From the cell containing the given text, extract its center point as [x, y] coordinate. 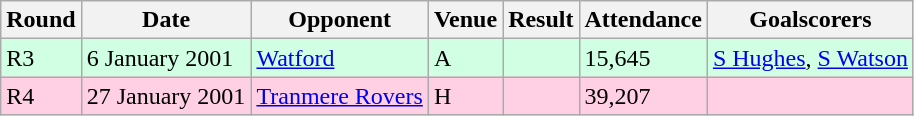
A [465, 58]
Watford [340, 58]
Round [41, 20]
Attendance [643, 20]
39,207 [643, 96]
Venue [465, 20]
H [465, 96]
S Hughes, S Watson [810, 58]
Goalscorers [810, 20]
Opponent [340, 20]
Result [541, 20]
6 January 2001 [166, 58]
Date [166, 20]
27 January 2001 [166, 96]
R3 [41, 58]
15,645 [643, 58]
R4 [41, 96]
Tranmere Rovers [340, 96]
